Pinpoint the cell where the given text exists, returning its (X, Y) midpoint coordinate. 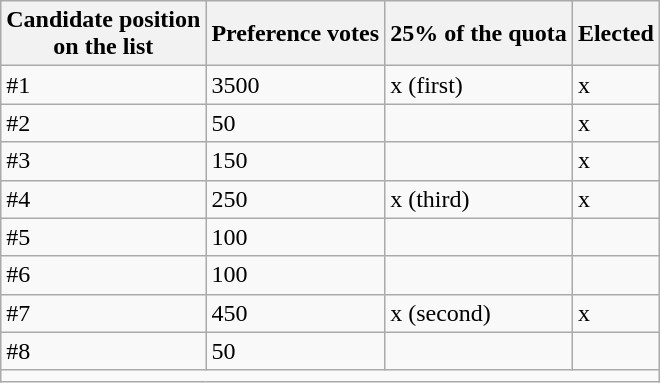
#3 (104, 161)
#8 (104, 351)
150 (296, 161)
Candidate positionon the list (104, 34)
#1 (104, 85)
#6 (104, 275)
450 (296, 313)
Elected (616, 34)
Preference votes (296, 34)
x (first) (479, 85)
25% of the quota (479, 34)
#2 (104, 123)
x (second) (479, 313)
#5 (104, 237)
#7 (104, 313)
3500 (296, 85)
250 (296, 199)
#4 (104, 199)
x (third) (479, 199)
